Determine the (X, Y) coordinate at the center of the cell enclosing the given text.  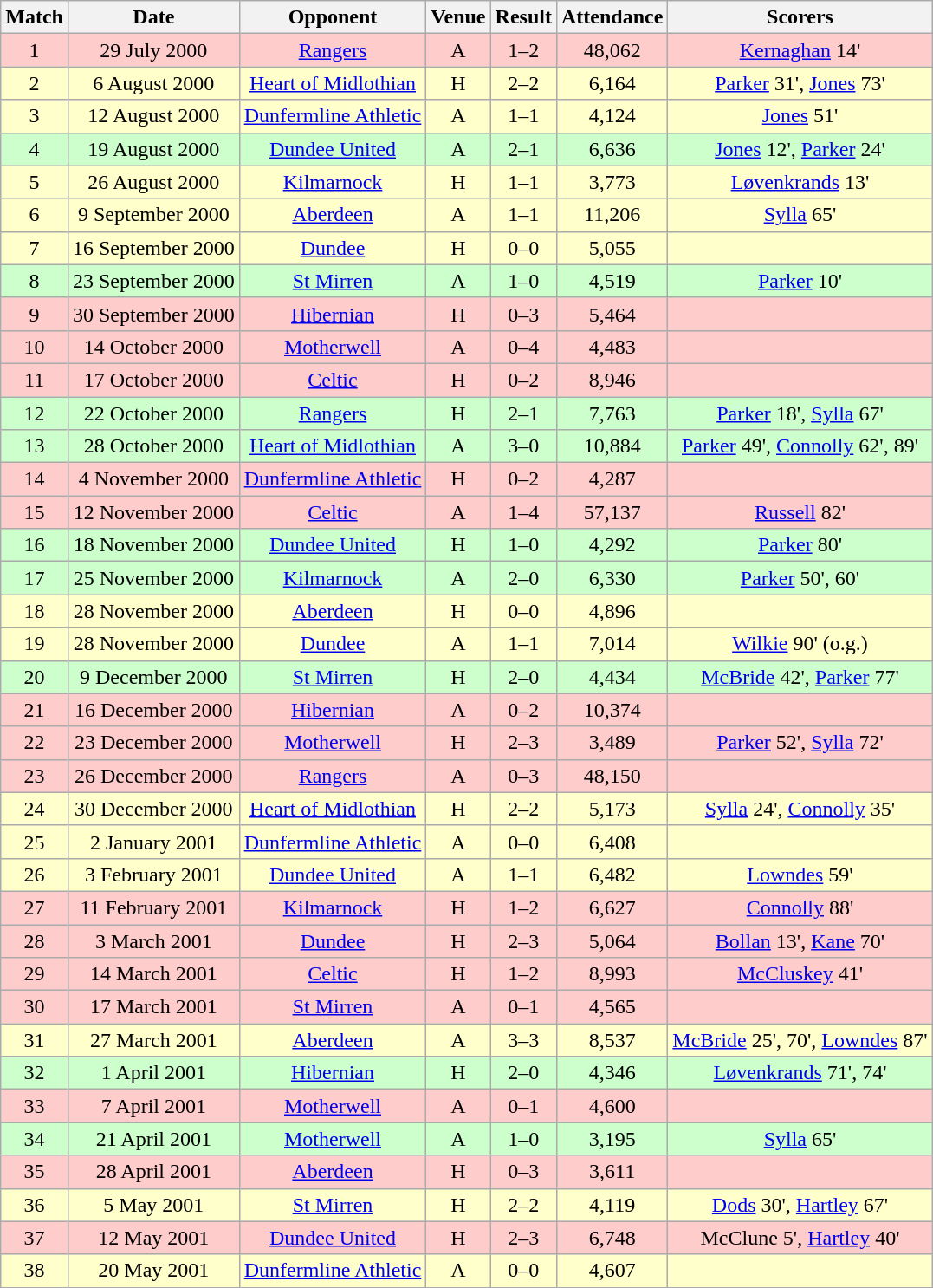
33 (35, 1106)
Jones 12', Parker 24' (800, 149)
28 April 2001 (153, 1172)
25 (35, 842)
9 (35, 314)
24 (35, 809)
9 December 2000 (153, 677)
2 (35, 83)
6,748 (612, 1238)
28 (35, 940)
Parker 10' (800, 281)
Venue (458, 17)
26 August 2000 (153, 182)
5,173 (612, 809)
4,519 (612, 281)
6 (35, 215)
21 (35, 710)
48,062 (612, 50)
13 (35, 446)
3 February 2001 (153, 875)
5,064 (612, 940)
7,763 (612, 413)
32 (35, 1073)
Lowndes 59' (800, 875)
11 February 2001 (153, 907)
Russell 82' (800, 512)
15 (35, 512)
Bollan 13', Kane 70' (800, 940)
4,346 (612, 1073)
25 November 2000 (153, 578)
3 March 2001 (153, 940)
3–0 (523, 446)
18 November 2000 (153, 545)
4,600 (612, 1106)
22 October 2000 (153, 413)
Sylla 24', Connolly 35' (800, 809)
4 (35, 149)
Parker 52', Sylla 72' (800, 743)
6,636 (612, 149)
12 August 2000 (153, 116)
11,206 (612, 215)
10,374 (612, 710)
8,946 (612, 380)
4,287 (612, 479)
Match (35, 17)
7 (35, 248)
6,164 (612, 83)
McClune 5', Hartley 40' (800, 1238)
27 (35, 907)
14 March 2001 (153, 974)
12 (35, 413)
Date (153, 17)
23 December 2000 (153, 743)
57,137 (612, 512)
3–3 (523, 1040)
12 May 2001 (153, 1238)
38 (35, 1271)
20 May 2001 (153, 1271)
28 October 2000 (153, 446)
30 (35, 1007)
23 (35, 776)
29 July 2000 (153, 50)
Parker 80' (800, 545)
48,150 (612, 776)
4,292 (612, 545)
16 December 2000 (153, 710)
8 (35, 281)
6,330 (612, 578)
4,607 (612, 1271)
7,014 (612, 644)
18 (35, 611)
8,993 (612, 974)
Wilkie 90' (o.g.) (800, 644)
17 (35, 578)
10,884 (612, 446)
37 (35, 1238)
17 October 2000 (153, 380)
Kernaghan 14' (800, 50)
30 September 2000 (153, 314)
26 (35, 875)
19 (35, 644)
23 September 2000 (153, 281)
17 March 2001 (153, 1007)
Parker 49', Connolly 62', 89' (800, 446)
3,489 (612, 743)
Opponent (333, 17)
30 December 2000 (153, 809)
6,408 (612, 842)
6,482 (612, 875)
2 January 2001 (153, 842)
19 August 2000 (153, 149)
5 May 2001 (153, 1205)
21 April 2001 (153, 1139)
4,483 (612, 347)
McBride 25', 70', Lowndes 87' (800, 1040)
4,565 (612, 1007)
3,611 (612, 1172)
16 September 2000 (153, 248)
5 (35, 182)
3,773 (612, 182)
34 (35, 1139)
16 (35, 545)
1 April 2001 (153, 1073)
1 (35, 50)
11 (35, 380)
Løvenkrands 13' (800, 182)
Connolly 88' (800, 907)
5,055 (612, 248)
6 August 2000 (153, 83)
McBride 42', Parker 77' (800, 677)
0–4 (523, 347)
4,119 (612, 1205)
22 (35, 743)
8,537 (612, 1040)
6,627 (612, 907)
4,124 (612, 116)
36 (35, 1205)
Attendance (612, 17)
7 April 2001 (153, 1106)
4,434 (612, 677)
10 (35, 347)
4,896 (612, 611)
29 (35, 974)
5,464 (612, 314)
31 (35, 1040)
1–4 (523, 512)
Parker 31', Jones 73' (800, 83)
Løvenkrands 71', 74' (800, 1073)
9 September 2000 (153, 215)
35 (35, 1172)
12 November 2000 (153, 512)
Result (523, 17)
3 (35, 116)
Dods 30', Hartley 67' (800, 1205)
4 November 2000 (153, 479)
3,195 (612, 1139)
14 October 2000 (153, 347)
26 December 2000 (153, 776)
Parker 50', 60' (800, 578)
27 March 2001 (153, 1040)
Jones 51' (800, 116)
20 (35, 677)
Scorers (800, 17)
14 (35, 479)
McCluskey 41' (800, 974)
Parker 18', Sylla 67' (800, 413)
